Return the (x, y) coordinate for the center point of the cell that contains the specified text.  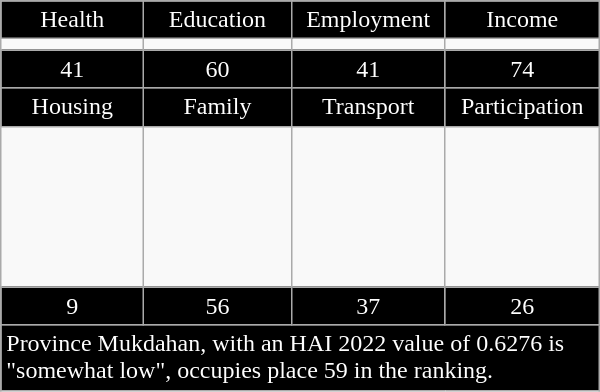
37 (368, 306)
60 (218, 69)
Housing (72, 107)
9 (72, 306)
Health (72, 20)
26 (522, 306)
Province Mukdahan, with an HAI 2022 value of 0.6276 is "somewhat low", occupies place 59 in the ranking. (300, 358)
Participation (522, 107)
56 (218, 306)
Employment (368, 20)
Family (218, 107)
74 (522, 69)
Transport (368, 107)
Income (522, 20)
Education (218, 20)
